Pinpoint the cell where the given text exists, returning its (X, Y) midpoint coordinate. 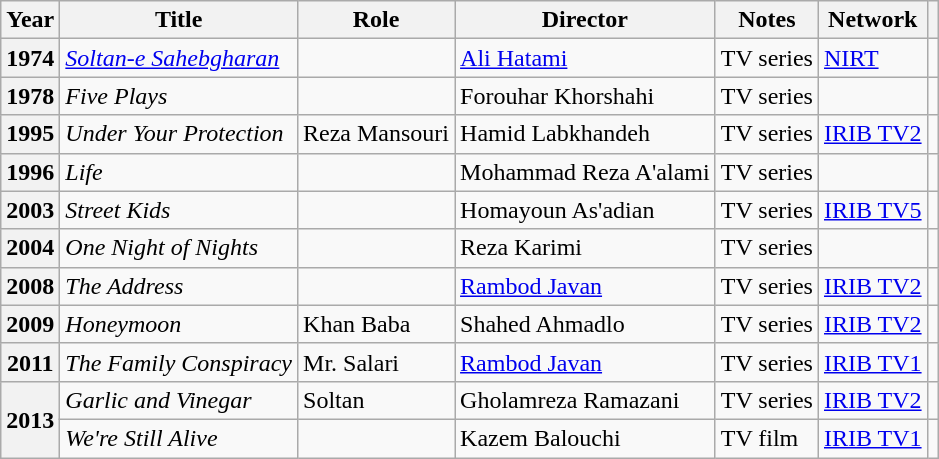
Year (30, 20)
2009 (30, 324)
Honeymoon (179, 324)
1995 (30, 134)
The Family Conspiracy (179, 362)
2013 (30, 419)
Life (179, 172)
Gholamreza Ramazani (586, 400)
Mohammad Reza A'alami (586, 172)
One Night of Nights (179, 248)
Kazem Balouchi (586, 438)
Mr. Salari (376, 362)
1974 (30, 58)
1978 (30, 96)
1996 (30, 172)
Hamid Labkhandeh (586, 134)
Homayoun As'adian (586, 210)
Garlic and Vinegar (179, 400)
2004 (30, 248)
TV film (766, 438)
We're Still Alive (179, 438)
Director (586, 20)
Network (872, 20)
Khan Baba (376, 324)
Soltan-e Sahebgharan (179, 58)
NIRT (872, 58)
The Address (179, 286)
Soltan (376, 400)
Five Plays (179, 96)
2011 (30, 362)
Shahed Ahmadlo (586, 324)
2008 (30, 286)
Forouhar Khorshahi (586, 96)
2003 (30, 210)
Reza Mansouri (376, 134)
Under Your Protection (179, 134)
Reza Karimi (586, 248)
Title (179, 20)
Street Kids (179, 210)
Notes (766, 20)
Ali Hatami (586, 58)
IRIB TV5 (872, 210)
Role (376, 20)
